Capture the cell that displays the provided text and extract its (X, Y) central coordinate. 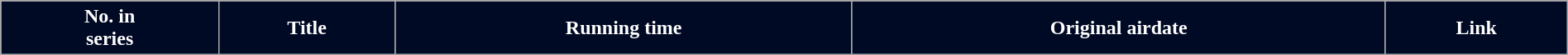
No. inseries (110, 28)
Link (1476, 28)
Running time (624, 28)
Title (306, 28)
Original airdate (1118, 28)
